Identify which cell holds the provided text, then report its [X, Y] central coordinate. 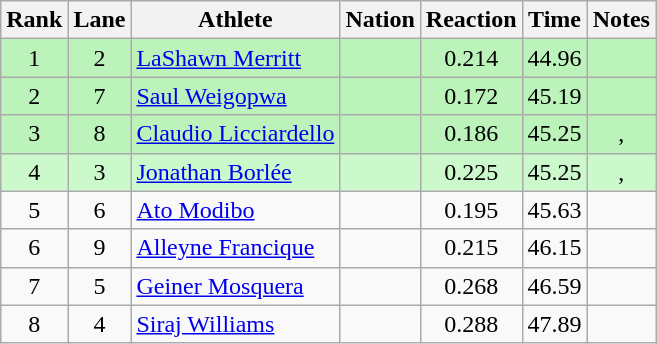
LaShawn Merritt [236, 58]
47.89 [554, 324]
0.214 [471, 58]
Nation [380, 20]
0.215 [471, 248]
45.63 [554, 210]
Time [554, 20]
0.268 [471, 286]
0.195 [471, 210]
0.225 [471, 172]
Siraj Williams [236, 324]
1 [34, 58]
46.59 [554, 286]
Athlete [236, 20]
Notes [621, 20]
Lane [100, 20]
Jonathan Borlée [236, 172]
0.288 [471, 324]
0.186 [471, 134]
Rank [34, 20]
9 [100, 248]
Alleyne Francique [236, 248]
Geiner Mosquera [236, 286]
46.15 [554, 248]
45.19 [554, 96]
Claudio Licciardello [236, 134]
44.96 [554, 58]
Reaction [471, 20]
Saul Weigopwa [236, 96]
0.172 [471, 96]
Ato Modibo [236, 210]
